Scan for the cell matching the given text and deliver its (X, Y) coordinate at center. 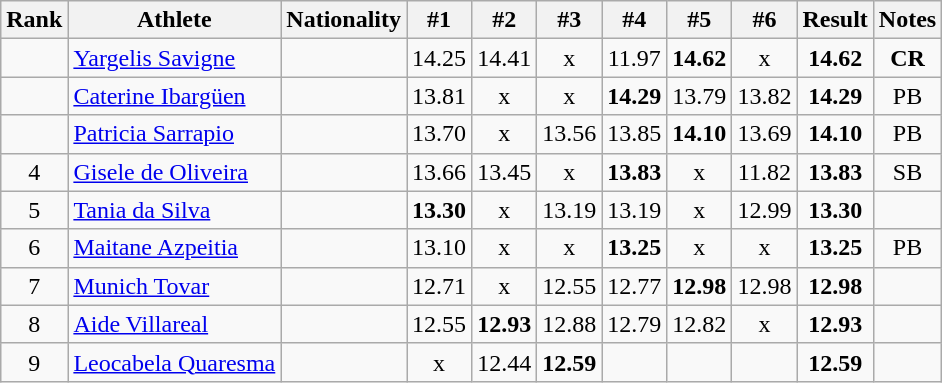
12.88 (570, 324)
14.41 (504, 58)
13.81 (440, 96)
Patricia Sarrapio (174, 134)
#2 (504, 20)
CR (907, 58)
11.97 (634, 58)
Caterine Ibargüen (174, 96)
#5 (700, 20)
#3 (570, 20)
11.82 (764, 172)
13.10 (440, 248)
Munich Tovar (174, 286)
14.25 (440, 58)
SB (907, 172)
13.82 (764, 96)
12.71 (440, 286)
13.56 (570, 134)
13.45 (504, 172)
9 (34, 362)
12.44 (504, 362)
6 (34, 248)
Athlete (174, 20)
13.85 (634, 134)
Maitane Azpeitia (174, 248)
Nationality (344, 20)
#6 (764, 20)
Tania da Silva (174, 210)
Rank (34, 20)
12.99 (764, 210)
Result (835, 20)
12.82 (700, 324)
Gisele de Oliveira (174, 172)
4 (34, 172)
13.79 (700, 96)
12.77 (634, 286)
13.70 (440, 134)
13.66 (440, 172)
Leocabela Quaresma (174, 362)
Aide Villareal (174, 324)
5 (34, 210)
Notes (907, 20)
13.69 (764, 134)
8 (34, 324)
12.79 (634, 324)
#4 (634, 20)
#1 (440, 20)
7 (34, 286)
Yargelis Savigne (174, 58)
